Provide the [x, y] coordinate of the cell's center where the given text is located.  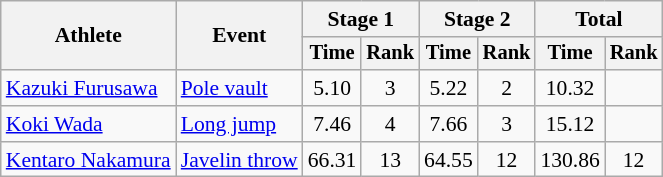
2 [507, 88]
Pole vault [240, 88]
Athlete [88, 36]
15.12 [570, 124]
5.22 [448, 88]
7.46 [332, 124]
Kazuki Furusawa [88, 88]
4 [390, 124]
7.66 [448, 124]
Stage 1 [361, 19]
Event [240, 36]
Stage 2 [477, 19]
Koki Wada [88, 124]
Total [598, 19]
5.10 [332, 88]
10.32 [570, 88]
Long jump [240, 124]
